Return the [x, y] coordinate for the center point of the cell that contains the specified text.  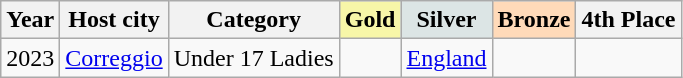
Bronze [534, 20]
England [446, 58]
Silver [446, 20]
Gold [370, 20]
Host city [114, 20]
Under 17 Ladies [254, 58]
Year [30, 20]
4th Place [628, 20]
Correggio [114, 58]
2023 [30, 58]
Category [254, 20]
